Scan for the cell matching the given text and deliver its (X, Y) coordinate at center. 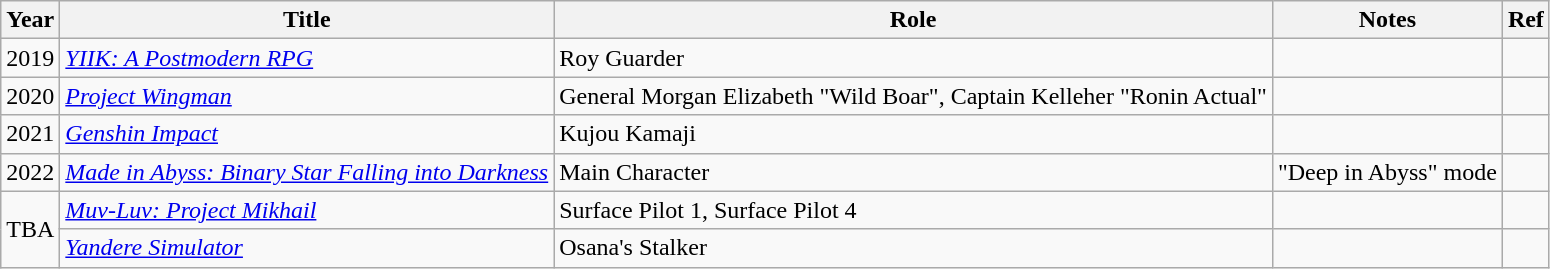
Muv-Luv: Project Mikhail (307, 210)
Role (914, 20)
"Deep in Abyss" mode (1387, 172)
YIIK: A Postmodern RPG (307, 58)
Year (30, 20)
Genshin Impact (307, 134)
2022 (30, 172)
Project Wingman (307, 96)
Ref (1526, 20)
Yandere Simulator (307, 248)
Surface Pilot 1, Surface Pilot 4 (914, 210)
2019 (30, 58)
Title (307, 20)
2021 (30, 134)
2020 (30, 96)
Notes (1387, 20)
Main Character (914, 172)
TBA (30, 229)
Osana's Stalker (914, 248)
Roy Guarder (914, 58)
General Morgan Elizabeth "Wild Boar", Captain Kelleher "Ronin Actual" (914, 96)
Kujou Kamaji (914, 134)
Made in Abyss: Binary Star Falling into Darkness (307, 172)
